Determine the [X, Y] coordinate at the center of the cell enclosing the given text.  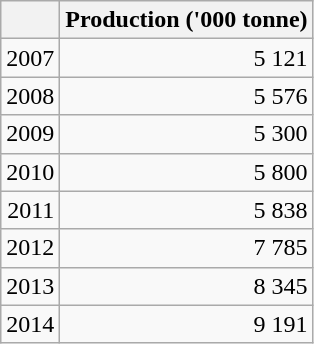
5 121 [186, 58]
2008 [30, 96]
2011 [30, 210]
2014 [30, 324]
5 838 [186, 210]
Production ('000 tonne) [186, 20]
5 300 [186, 134]
9 191 [186, 324]
5 800 [186, 172]
2010 [30, 172]
2013 [30, 286]
5 576 [186, 96]
2007 [30, 58]
7 785 [186, 248]
2009 [30, 134]
2012 [30, 248]
8 345 [186, 286]
